Pinpoint the cell where the given text exists, returning its (X, Y) midpoint coordinate. 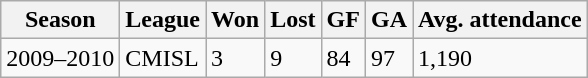
2009–2010 (60, 58)
Won (236, 20)
84 (343, 58)
Lost (293, 20)
Season (60, 20)
97 (388, 58)
Avg. attendance (500, 20)
9 (293, 58)
CMISL (163, 58)
GF (343, 20)
1,190 (500, 58)
3 (236, 58)
League (163, 20)
GA (388, 20)
